Search for the cell housing the specified text and yield its [X, Y] center coordinate. 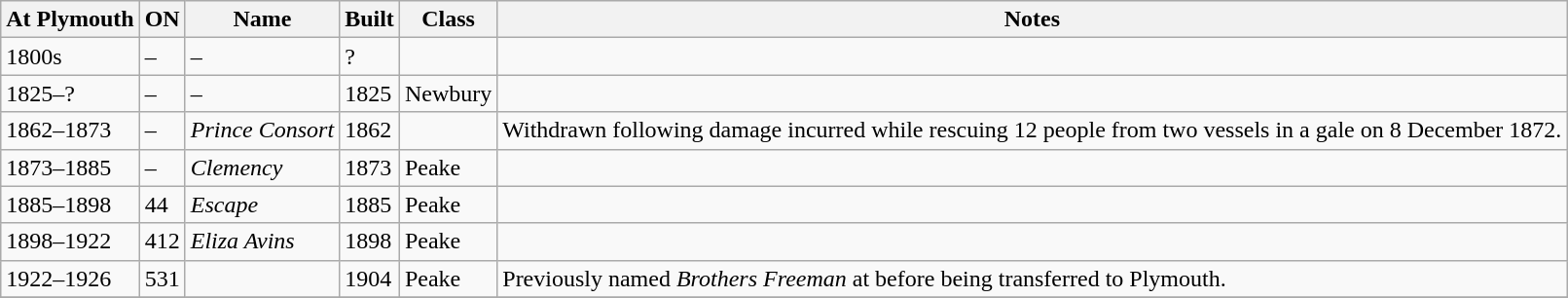
1885–1898 [70, 205]
1825–? [70, 93]
Previously named Brothers Freeman at before being transferred to Plymouth. [1032, 279]
At Plymouth [70, 19]
412 [162, 242]
1898–1922 [70, 242]
Clemency [262, 168]
ON [162, 19]
1800s [70, 56]
1862–1873 [70, 130]
Withdrawn following damage incurred while rescuing 12 people from two vessels in a gale on 8 December 1872. [1032, 130]
Name [262, 19]
Built [370, 19]
1873 [370, 168]
Notes [1032, 19]
1922–1926 [70, 279]
Newbury [448, 93]
1873–1885 [70, 168]
Escape [262, 205]
Eliza Avins [262, 242]
Class [448, 19]
1825 [370, 93]
1904 [370, 279]
44 [162, 205]
? [370, 56]
1898 [370, 242]
Prince Consort [262, 130]
531 [162, 279]
1885 [370, 205]
1862 [370, 130]
